Capture the cell that displays the provided text and extract its (x, y) central coordinate. 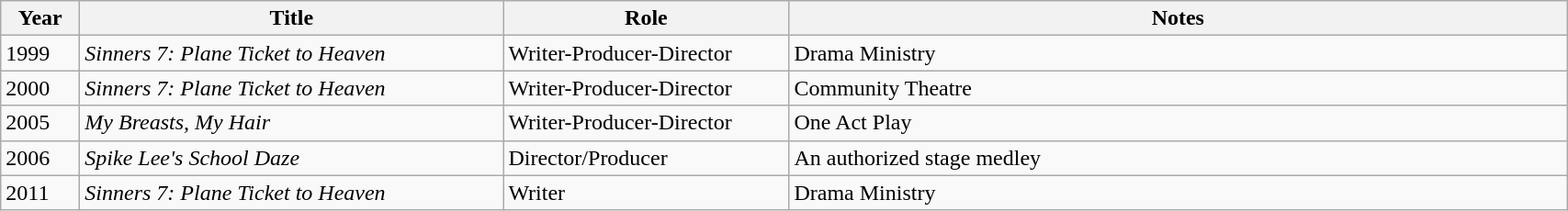
One Act Play (1178, 123)
Title (292, 18)
1999 (40, 53)
2011 (40, 193)
An authorized stage medley (1178, 158)
My Breasts, My Hair (292, 123)
2006 (40, 158)
Role (647, 18)
Writer (647, 193)
Spike Lee's School Daze (292, 158)
Director/Producer (647, 158)
2000 (40, 88)
Year (40, 18)
Community Theatre (1178, 88)
2005 (40, 123)
Notes (1178, 18)
